Identify which cell holds the provided text, then report its [X, Y] central coordinate. 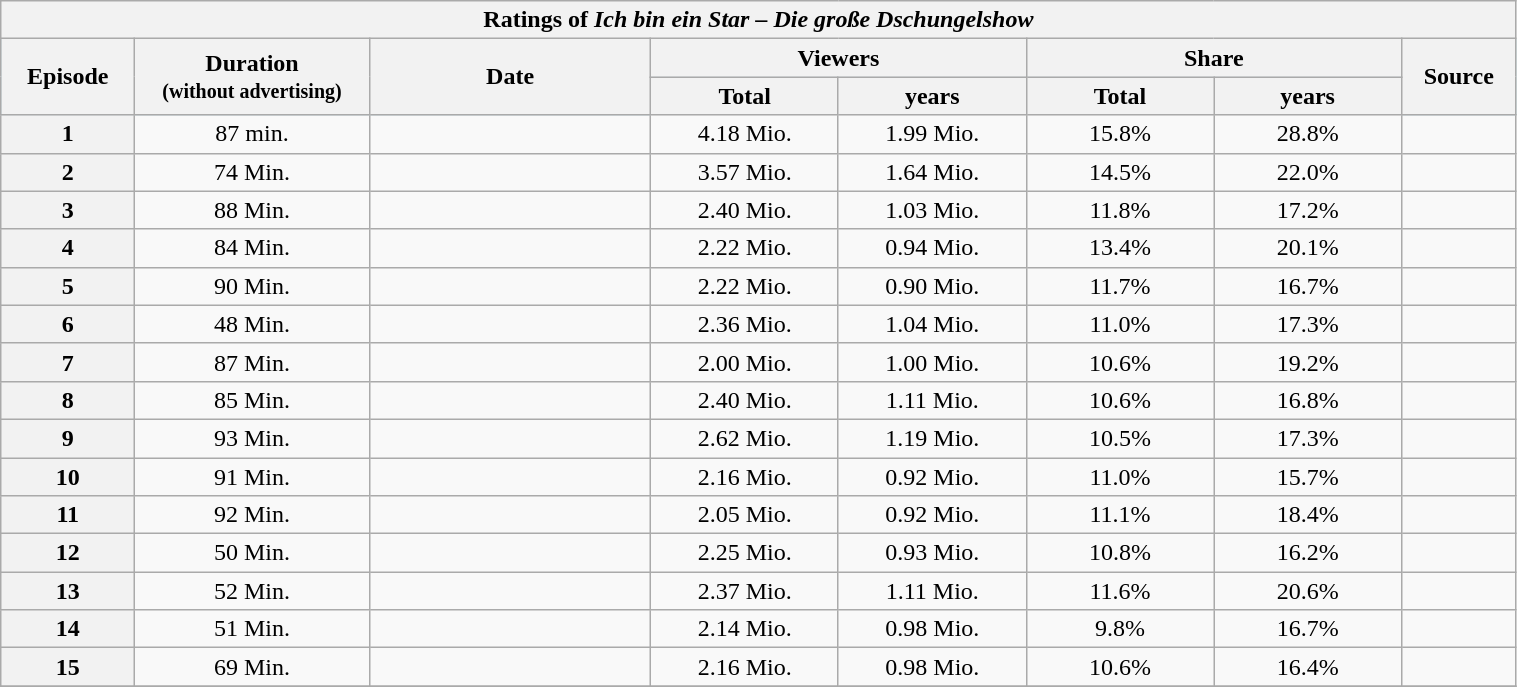
69 Min. [252, 667]
9.8% [1120, 629]
2.36 Mio. [745, 324]
1.04 Mio. [932, 324]
19.2% [1308, 362]
Share [1214, 58]
48 Min. [252, 324]
10 [68, 477]
88 Min. [252, 210]
Source [1458, 77]
16.8% [1308, 400]
2.00 Mio. [745, 362]
3.57 Mio. [745, 172]
90 Min. [252, 286]
11.6% [1120, 591]
93 Min. [252, 438]
1.64 Mio. [932, 172]
17.2% [1308, 210]
15 [68, 667]
8 [68, 400]
Date [510, 77]
6 [68, 324]
9 [68, 438]
84 Min. [252, 248]
1.19 Mio. [932, 438]
13.4% [1120, 248]
4.18 Mio. [745, 134]
2.14 Mio. [745, 629]
16.2% [1308, 553]
11 [68, 515]
3 [68, 210]
92 Min. [252, 515]
50 Min. [252, 553]
52 Min. [252, 591]
22.0% [1308, 172]
11.8% [1120, 210]
1.99 Mio. [932, 134]
Viewers [838, 58]
11.1% [1120, 515]
Episode [68, 77]
0.90 Mio. [932, 286]
11.7% [1120, 286]
2.05 Mio. [745, 515]
13 [68, 591]
1.03 Mio. [932, 210]
1.00 Mio. [932, 362]
20.6% [1308, 591]
15.7% [1308, 477]
4 [68, 248]
85 Min. [252, 400]
15.8% [1120, 134]
20.1% [1308, 248]
14 [68, 629]
12 [68, 553]
91 Min. [252, 477]
10.5% [1120, 438]
16.4% [1308, 667]
Ratings of Ich bin ein Star – Die große Dschungelshow [758, 20]
0.94 Mio. [932, 248]
2.62 Mio. [745, 438]
1 [68, 134]
51 Min. [252, 629]
Duration(without advertising) [252, 77]
18.4% [1308, 515]
0.93 Mio. [932, 553]
5 [68, 286]
14.5% [1120, 172]
28.8% [1308, 134]
10.8% [1120, 553]
87 Min. [252, 362]
87 min. [252, 134]
2.25 Mio. [745, 553]
7 [68, 362]
2.37 Mio. [745, 591]
2 [68, 172]
74 Min. [252, 172]
